For the text-containing cell, return its midpoint in (X, Y) coordinate format. 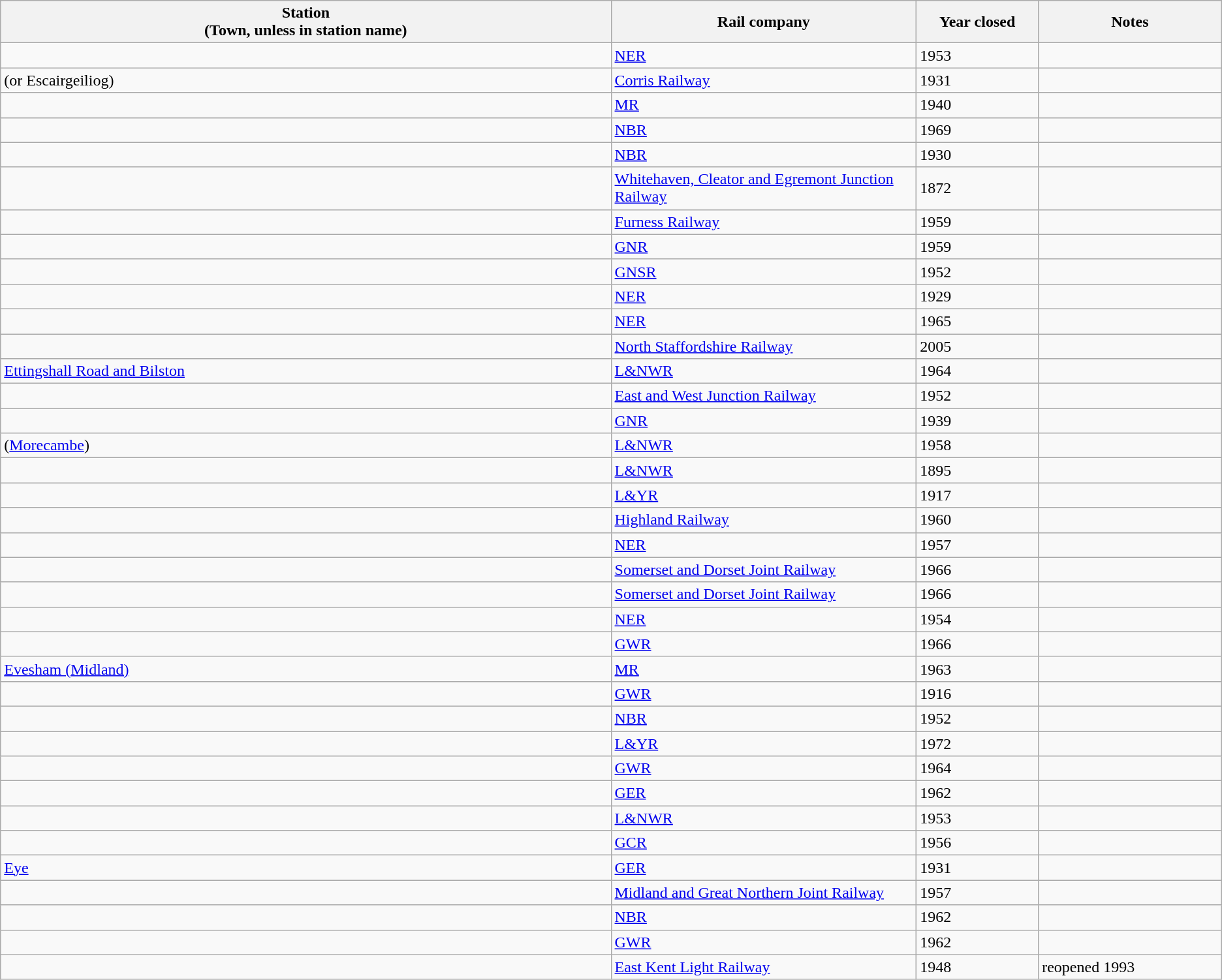
1969 (978, 130)
reopened 1993 (1131, 967)
North Staffordshire Railway (764, 346)
Notes (1131, 22)
1872 (978, 188)
1930 (978, 155)
Evesham (Midland) (305, 669)
GCR (764, 843)
Furness Railway (764, 222)
East Kent Light Railway (764, 967)
2005 (978, 346)
1940 (978, 105)
1916 (978, 694)
1972 (978, 743)
1954 (978, 619)
1958 (978, 446)
1917 (978, 495)
Station(Town, unless in station name) (305, 22)
1956 (978, 843)
1948 (978, 967)
Midland and Great Northern Joint Railway (764, 893)
1965 (978, 321)
Highland Railway (764, 520)
Eye (305, 868)
Whitehaven, Cleator and Egremont Junction Railway (764, 188)
GNSR (764, 271)
Corris Railway (764, 80)
Ettingshall Road and Bilston (305, 371)
1895 (978, 470)
Year closed (978, 22)
Rail company (764, 22)
1929 (978, 296)
(Morecambe) (305, 446)
1939 (978, 421)
1963 (978, 669)
East and West Junction Railway (764, 396)
(or Escairgeiliog) (305, 80)
1960 (978, 520)
